Find where the given text appears and provide that cell's center as (X, Y) coordinate. 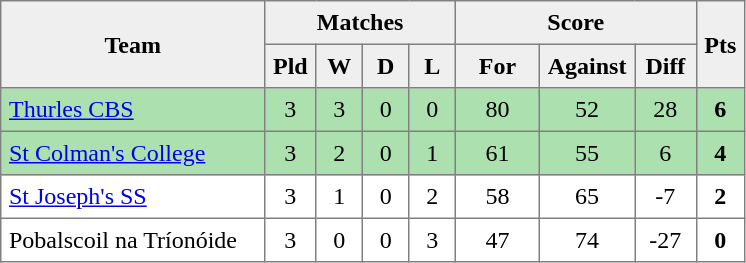
52 (586, 110)
Pld (290, 66)
47 (497, 240)
28 (666, 110)
For (497, 66)
Matches (360, 23)
Thurles CBS (133, 110)
D (385, 66)
-27 (666, 240)
Diff (666, 66)
4 (720, 153)
-7 (666, 197)
Pts (720, 44)
65 (586, 197)
Against (586, 66)
55 (586, 153)
W (339, 66)
Team (133, 44)
61 (497, 153)
St Colman's College (133, 153)
St Joseph's SS (133, 197)
58 (497, 197)
74 (586, 240)
L (432, 66)
Pobalscoil na Tríonóide (133, 240)
Score (576, 23)
80 (497, 110)
